From the cell containing the given text, extract its center point as [X, Y] coordinate. 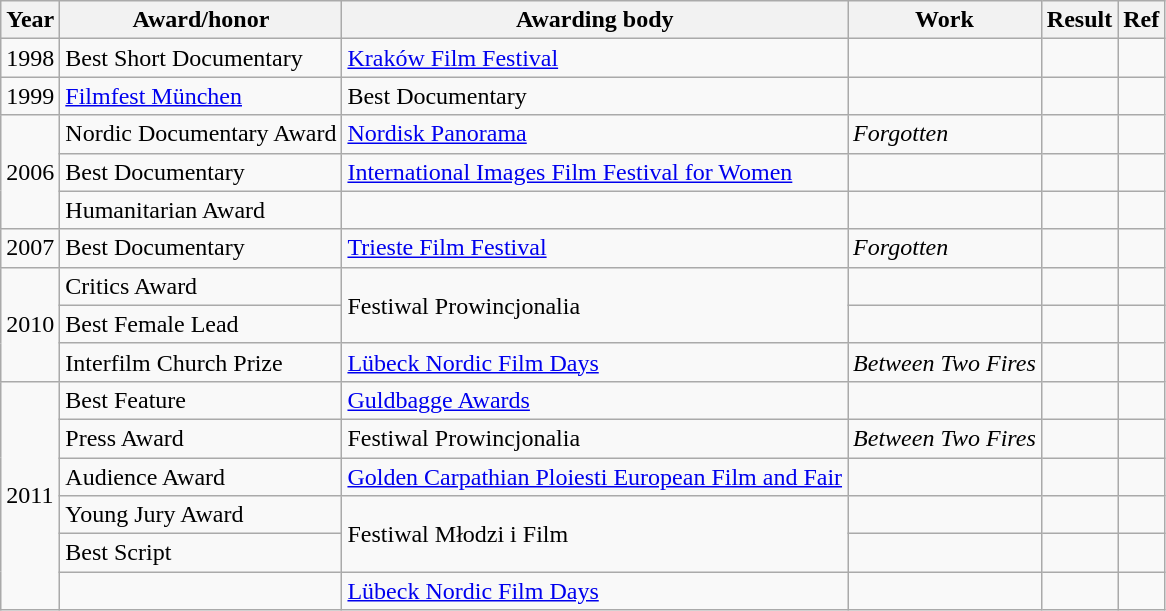
Trieste Film Festival [595, 248]
Result [1079, 20]
Guldbagge Awards [595, 400]
Nordic Documentary Award [201, 134]
Award/honor [201, 20]
Filmfest München [201, 96]
Ref [1142, 20]
Nordisk Panorama [595, 134]
Humanitarian Award [201, 210]
Kraków Film Festival [595, 58]
Young Jury Award [201, 515]
Best Feature [201, 400]
Golden Carpathian Ploiesti European Film and Fair [595, 477]
1999 [30, 96]
Critics Award [201, 286]
Best Female Lead [201, 324]
Interfilm Church Prize [201, 362]
2011 [30, 495]
2007 [30, 248]
Best Script [201, 553]
Work [945, 20]
Festiwal Młodzi i Film [595, 534]
Awarding body [595, 20]
Audience Award [201, 477]
1998 [30, 58]
2006 [30, 172]
Press Award [201, 438]
Best Short Documentary [201, 58]
International Images Film Festival for Women [595, 172]
2010 [30, 324]
Year [30, 20]
